Detect which cell encompasses the target text, then output its [x, y] center coordinate. 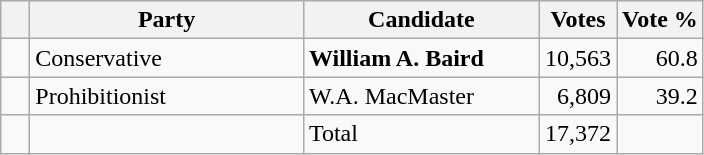
39.2 [660, 96]
W.A. MacMaster [421, 96]
William A. Baird [421, 58]
10,563 [578, 58]
Candidate [421, 20]
6,809 [578, 96]
Prohibitionist [167, 96]
Party [167, 20]
60.8 [660, 58]
17,372 [578, 134]
Votes [578, 20]
Conservative [167, 58]
Total [421, 134]
Vote % [660, 20]
